Output the (X, Y) coordinate of the center of the cell containing the given text.  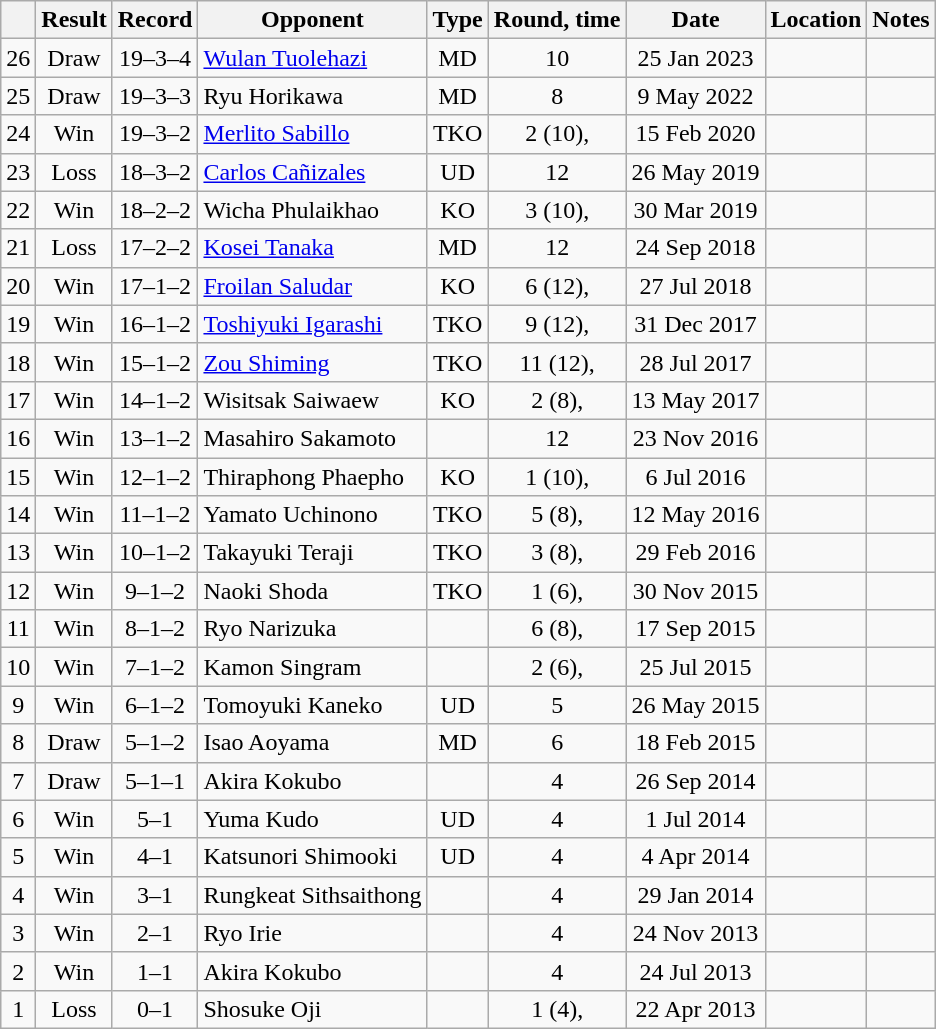
Round, time (557, 20)
13 (18, 553)
Location (816, 20)
Wisitsak Saiwaew (312, 400)
Toshiyuki Igarashi (312, 324)
18 (18, 362)
Wulan Tuolehazi (312, 58)
Carlos Cañizales (312, 172)
Merlito Sabillo (312, 134)
30 Nov 2015 (696, 591)
15–1–2 (155, 362)
2–1 (155, 933)
7–1–2 (155, 667)
15 Feb 2020 (696, 134)
19–3–4 (155, 58)
17–1–2 (155, 286)
29 Feb 2016 (696, 553)
2 (10), (557, 134)
15 (18, 477)
26 Sep 2014 (696, 781)
Shosuke Oji (312, 1009)
3 (8), (557, 553)
28 Jul 2017 (696, 362)
17–2–2 (155, 248)
Thiraphong Phaepho (312, 477)
Naoki Shoda (312, 591)
26 May 2015 (696, 705)
Masahiro Sakamoto (312, 438)
Rungkeat Sithsaithong (312, 895)
17 (18, 400)
2 (6), (557, 667)
3 (18, 933)
1 (10), (557, 477)
1 (18, 1009)
11 (12), (557, 362)
24 Sep 2018 (696, 248)
0–1 (155, 1009)
18 Feb 2015 (696, 743)
Type (458, 20)
Yamato Uchinono (312, 515)
Takayuki Teraji (312, 553)
1 (6), (557, 591)
19–3–3 (155, 96)
Froilan Saludar (312, 286)
Zou Shiming (312, 362)
5–1–2 (155, 743)
26 (18, 58)
Kosei Tanaka (312, 248)
6 (12), (557, 286)
2 (8), (557, 400)
1 Jul 2014 (696, 819)
10–1–2 (155, 553)
19–3–2 (155, 134)
18–3–2 (155, 172)
9–1–2 (155, 591)
Ryu Horikawa (312, 96)
26 May 2019 (696, 172)
1 (4), (557, 1009)
Yuma Kudo (312, 819)
29 Jan 2014 (696, 895)
23 Nov 2016 (696, 438)
14 (18, 515)
Isao Aoyama (312, 743)
16 (18, 438)
2 (18, 971)
Kamon Singram (312, 667)
25 (18, 96)
4–1 (155, 857)
9 (12), (557, 324)
6 (8), (557, 629)
Notes (901, 20)
3 (10), (557, 210)
5–1–1 (155, 781)
Result (74, 20)
8–1–2 (155, 629)
13 May 2017 (696, 400)
1–1 (155, 971)
5 (8), (557, 515)
9 May 2022 (696, 96)
11 (18, 629)
20 (18, 286)
21 (18, 248)
25 Jan 2023 (696, 58)
30 Mar 2019 (696, 210)
24 Jul 2013 (696, 971)
Opponent (312, 20)
6 Jul 2016 (696, 477)
4 Apr 2014 (696, 857)
5–1 (155, 819)
22 (18, 210)
23 (18, 172)
24 (18, 134)
16–1–2 (155, 324)
12–1–2 (155, 477)
17 Sep 2015 (696, 629)
18–2–2 (155, 210)
7 (18, 781)
Ryo Irie (312, 933)
14–1–2 (155, 400)
Record (155, 20)
31 Dec 2017 (696, 324)
27 Jul 2018 (696, 286)
Date (696, 20)
25 Jul 2015 (696, 667)
12 May 2016 (696, 515)
24 Nov 2013 (696, 933)
Ryo Narizuka (312, 629)
11–1–2 (155, 515)
6–1–2 (155, 705)
3–1 (155, 895)
Katsunori Shimooki (312, 857)
19 (18, 324)
22 Apr 2013 (696, 1009)
9 (18, 705)
13–1–2 (155, 438)
Wicha Phulaikhao (312, 210)
Tomoyuki Kaneko (312, 705)
